Return (X, Y) of the center of cell containing provided text 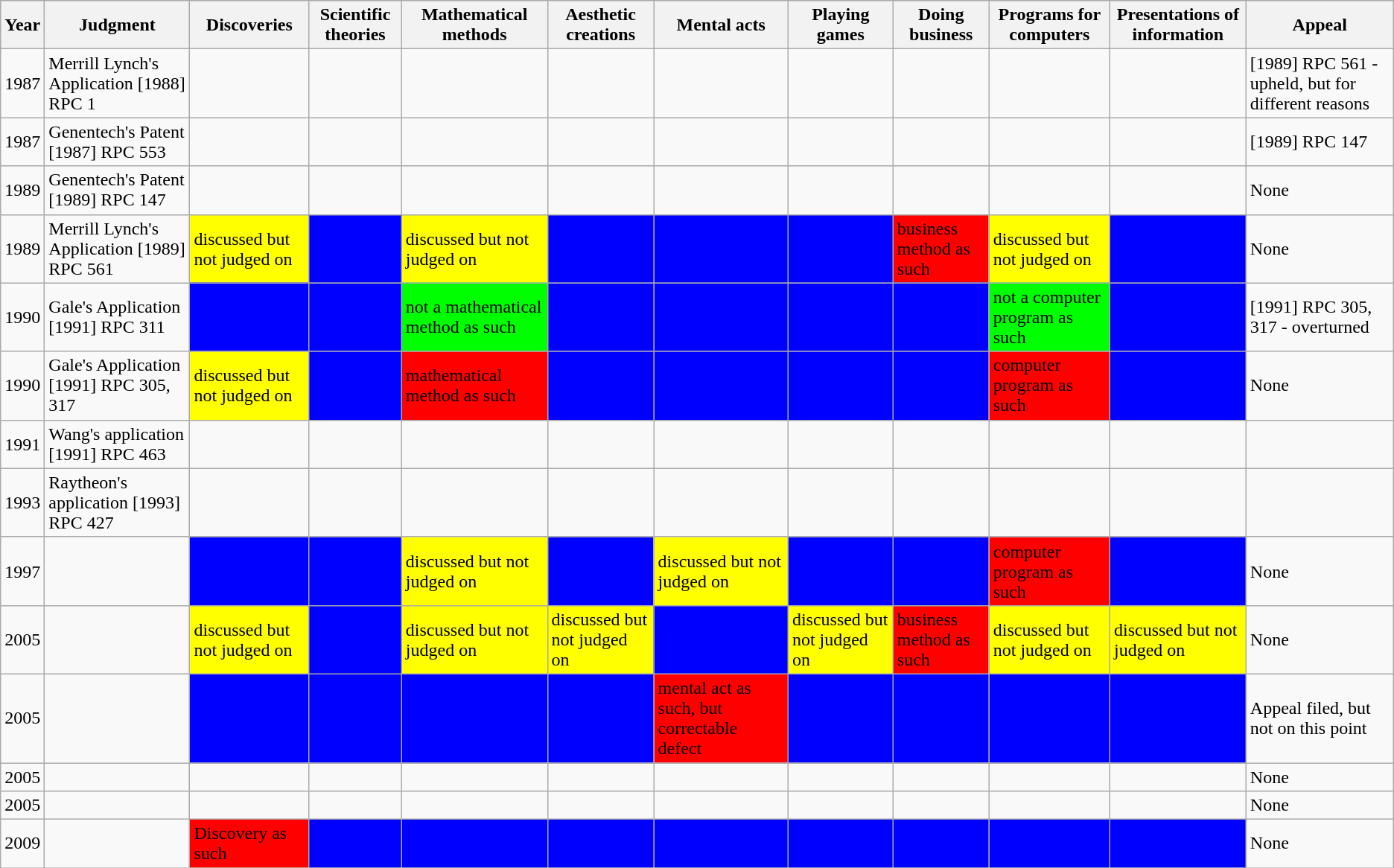
Appeal filed, but not on this point (1320, 718)
Genentech's Patent [1989] RPC 147 (118, 191)
[1989] RPC 561 - upheld, but for different reasons (1320, 83)
1997 (22, 571)
Mathematical methods (474, 25)
1991 (22, 444)
Discovery as such (249, 844)
Mental acts (721, 25)
Year (22, 25)
Appeal (1320, 25)
Gale's Application [1991] RPC 305, 317 (118, 386)
Playing games (840, 25)
Raytheon's application [1993] RPC 427 (118, 502)
2009 (22, 844)
not a mathematical method as such (474, 317)
[1989] RPC 147 (1320, 141)
Scientific theories (356, 25)
Genentech's Patent [1987] RPC 553 (118, 141)
Wang's application [1991] RPC 463 (118, 444)
mental act as such, but correctable defect (721, 718)
1993 (22, 502)
Programs for computers (1049, 25)
Merrill Lynch's Application [1988] RPC 1 (118, 83)
[1991] RPC 305, 317 - overturned (1320, 317)
Gale's Application [1991] RPC 311 (118, 317)
Merrill Lynch's Application [1989] RPC 561 (118, 249)
mathematical method as such (474, 386)
Discoveries (249, 25)
not a computer program as such (1049, 317)
Doing business (941, 25)
Presentations of information (1178, 25)
Aesthetic creations (600, 25)
Judgment (118, 25)
